Identify which cell holds the provided text, then report its (X, Y) central coordinate. 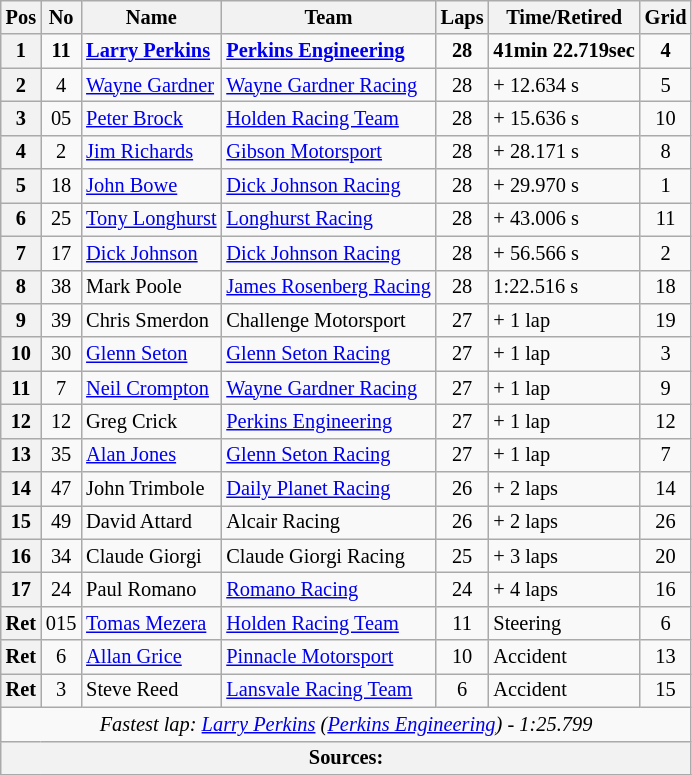
+ 29.970 s (564, 186)
Claude Giorgi (151, 556)
+ 15.636 s (564, 118)
Pos (21, 17)
Steering (564, 623)
47 (61, 489)
015 (61, 623)
39 (61, 320)
Romano Racing (328, 589)
No (61, 17)
+ 43.006 s (564, 219)
Team (328, 17)
+ 56.566 s (564, 253)
1:22.516 s (564, 287)
David Attard (151, 522)
Dick Johnson (151, 253)
Peter Brock (151, 118)
Daily Planet Racing (328, 489)
Greg Crick (151, 421)
+ 28.171 s (564, 152)
20 (666, 556)
Laps (462, 17)
30 (61, 354)
Mark Poole (151, 287)
Gibson Motorsport (328, 152)
Name (151, 17)
Sources: (346, 758)
+ 4 laps (564, 589)
Fastest lap: Larry Perkins (Perkins Engineering) - 1:25.799 (346, 724)
35 (61, 455)
Alan Jones (151, 455)
Neil Crompton (151, 388)
Time/Retired (564, 17)
41min 22.719sec (564, 51)
Longhurst Racing (328, 219)
Paul Romano (151, 589)
Tomas Mezera (151, 623)
19 (666, 320)
+ 3 laps (564, 556)
Steve Reed (151, 690)
Jim Richards (151, 152)
34 (61, 556)
John Bowe (151, 186)
Wayne Gardner (151, 85)
Alcair Racing (328, 522)
38 (61, 287)
49 (61, 522)
Tony Longhurst (151, 219)
Claude Giorgi Racing (328, 556)
John Trimbole (151, 489)
James Rosenberg Racing (328, 287)
Chris Smerdon (151, 320)
Lansvale Racing Team (328, 690)
Grid (666, 17)
Allan Grice (151, 657)
Glenn Seton (151, 354)
Challenge Motorsport (328, 320)
Larry Perkins (151, 51)
05 (61, 118)
+ 12.634 s (564, 85)
Pinnacle Motorsport (328, 657)
